Determine the [X, Y] coordinate at the center of the cell enclosing the given text.  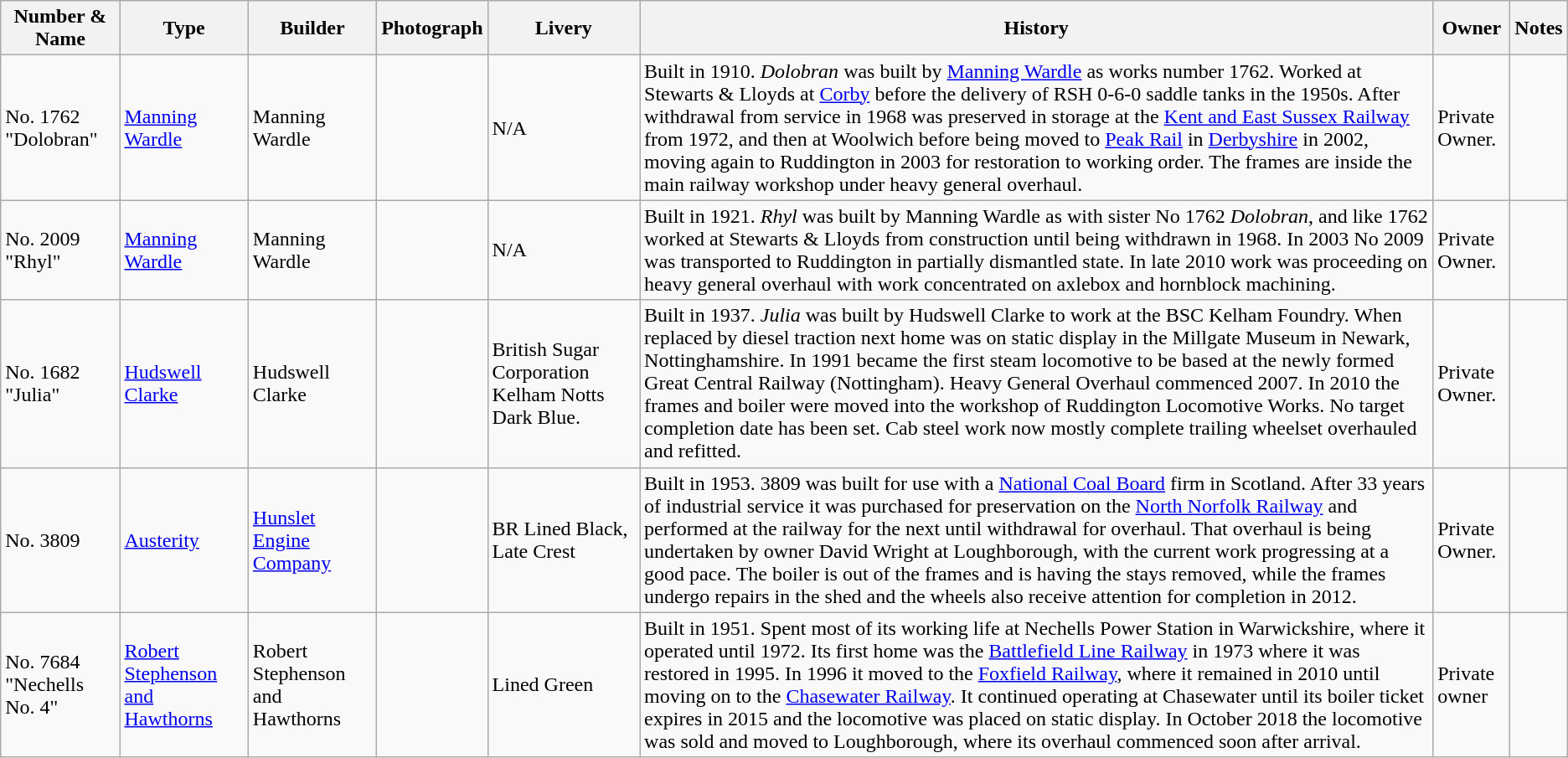
Owner [1472, 28]
Type [184, 28]
Builder [312, 28]
Number & Name [60, 28]
BR Lined Black, Late Crest [564, 539]
No. 7684 "Nechells No. 4" [60, 685]
No. 1682 "Julia" [60, 384]
Hunslet Engine Company [312, 539]
History [1037, 28]
No. 1762 "Dolobran" [60, 127]
Photograph [432, 28]
Notes [1539, 28]
Lined Green [564, 685]
British Sugar Corporation Kelham Notts Dark Blue. [564, 384]
No. 3809 [60, 539]
Austerity [184, 539]
Livery [564, 28]
Private owner [1472, 685]
No. 2009 "Rhyl" [60, 250]
